Return (X, Y) of the center of cell containing provided text 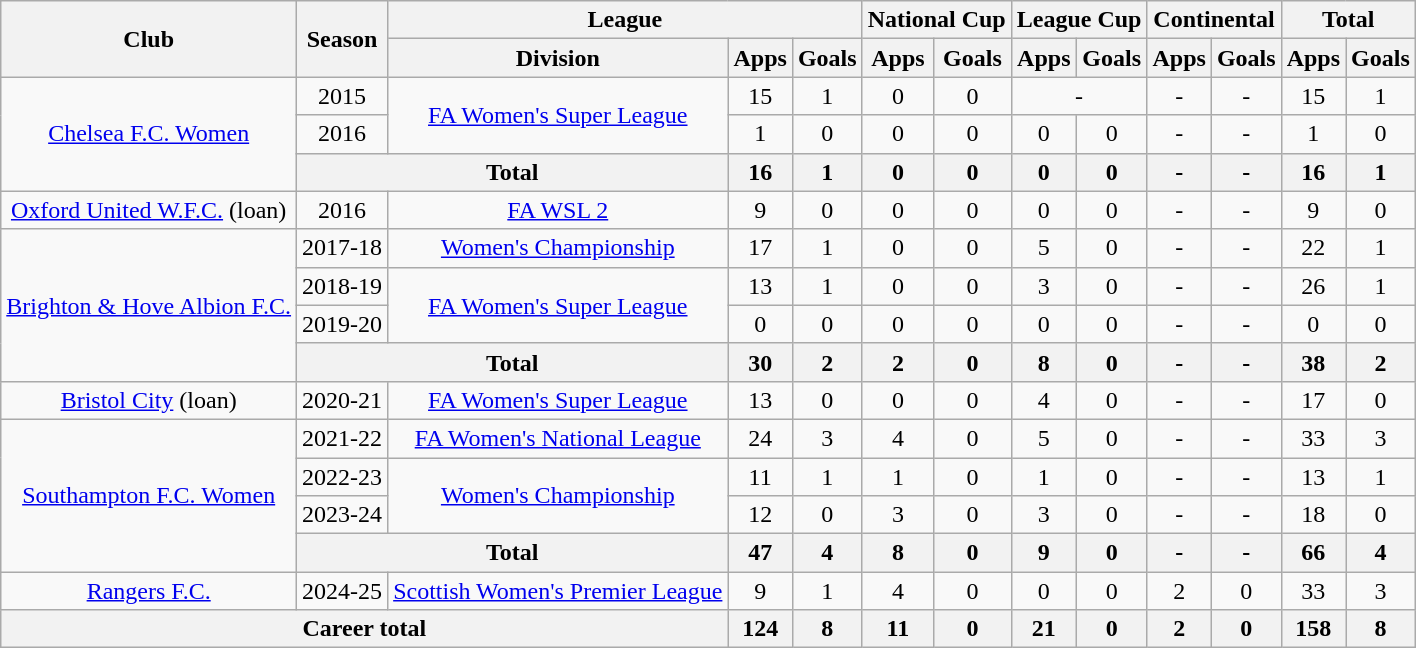
2021-22 (342, 438)
Chelsea F.C. Women (149, 134)
FA WSL 2 (558, 210)
Bristol City (loan) (149, 400)
Career total (364, 629)
Season (342, 39)
47 (760, 553)
2015 (342, 96)
124 (760, 629)
26 (1313, 286)
Southampton F.C. Women (149, 495)
2024-25 (342, 591)
National Cup (936, 20)
FA Women's National League (558, 438)
158 (1313, 629)
21 (1044, 629)
2018-19 (342, 286)
30 (760, 362)
2023-24 (342, 515)
2019-20 (342, 324)
2022-23 (342, 477)
Rangers F.C. (149, 591)
24 (760, 438)
2020-21 (342, 400)
2017-18 (342, 248)
Club (149, 39)
League Cup (1079, 20)
Scottish Women's Premier League (558, 591)
League (625, 20)
Oxford United W.F.C. (loan) (149, 210)
12 (760, 515)
Continental (1214, 20)
18 (1313, 515)
38 (1313, 362)
Division (558, 58)
Brighton & Hove Albion F.C. (149, 305)
22 (1313, 248)
66 (1313, 553)
